Pinpoint the cell where the given text exists, returning its [x, y] midpoint coordinate. 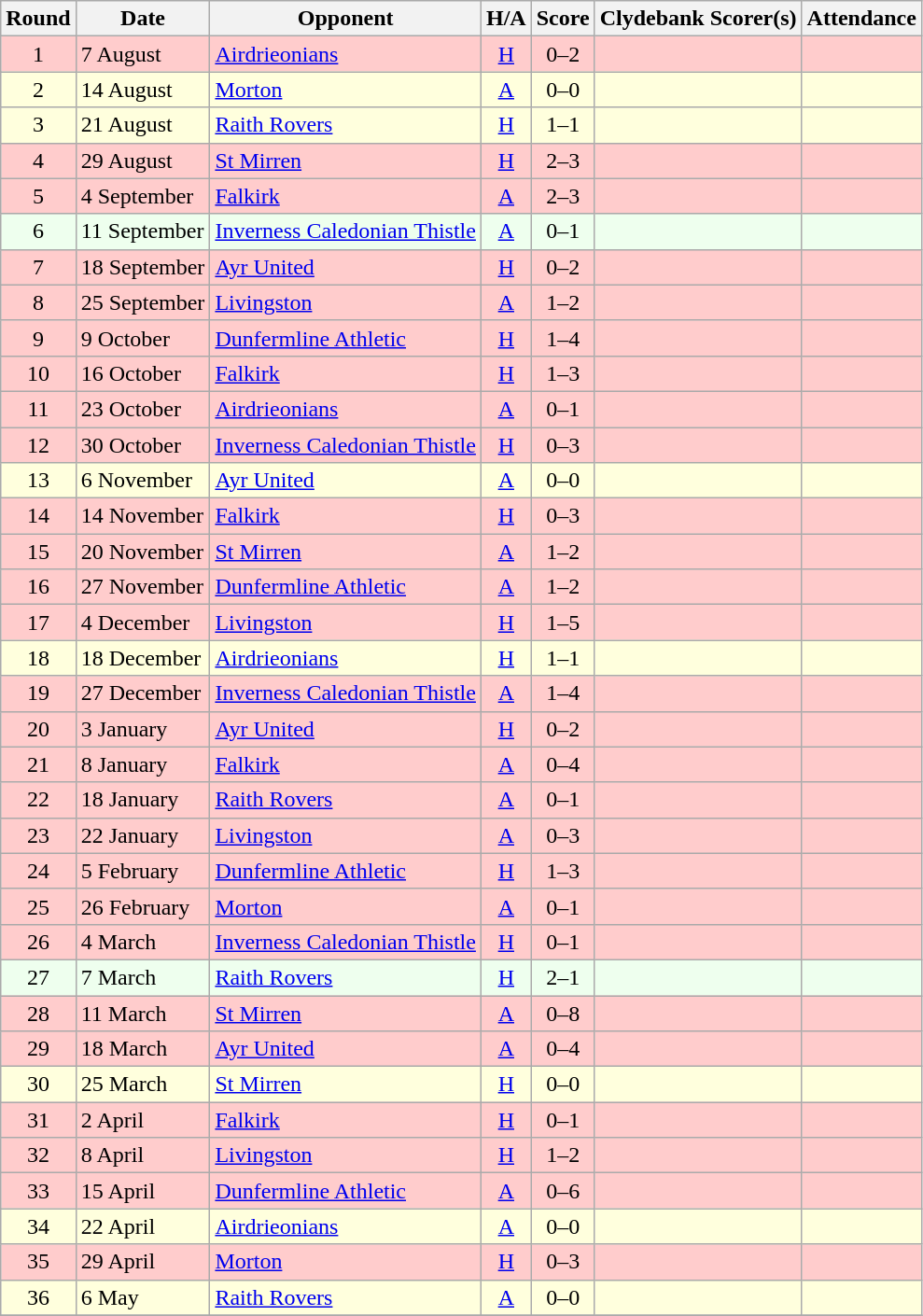
20 November [143, 552]
15 April [143, 1191]
Round [38, 19]
9 [38, 338]
8 January [143, 764]
21 August [143, 125]
23 [38, 835]
8 April [143, 1155]
Date [143, 19]
18 January [143, 800]
22 [38, 800]
10 [38, 373]
25 March [143, 1085]
27 November [143, 587]
Score [563, 19]
27 [38, 977]
14 [38, 516]
4 [38, 161]
Attendance [861, 19]
9 October [143, 338]
18 September [143, 267]
12 [38, 445]
17 [38, 623]
30 [38, 1085]
32 [38, 1155]
5 February [143, 871]
25 [38, 906]
16 [38, 587]
7 August [143, 54]
3 [38, 125]
2–1 [563, 977]
26 [38, 942]
5 [38, 196]
14 November [143, 516]
25 September [143, 302]
Clydebank Scorer(s) [698, 19]
13 [38, 481]
14 August [143, 90]
16 October [143, 373]
7 [38, 267]
11 March [143, 1013]
29 August [143, 161]
36 [38, 1297]
21 [38, 764]
18 March [143, 1049]
2 [38, 90]
Opponent [345, 19]
22 April [143, 1226]
8 [38, 302]
6 [38, 231]
2 April [143, 1120]
35 [38, 1262]
24 [38, 871]
20 [38, 729]
29 [38, 1049]
4 September [143, 196]
23 October [143, 409]
26 February [143, 906]
H/A [506, 19]
15 [38, 552]
11 September [143, 231]
6 May [143, 1297]
33 [38, 1191]
4 December [143, 623]
18 December [143, 658]
6 November [143, 481]
22 January [143, 835]
1–5 [563, 623]
0–8 [563, 1013]
3 January [143, 729]
18 [38, 658]
7 March [143, 977]
27 December [143, 693]
1 [38, 54]
28 [38, 1013]
31 [38, 1120]
4 March [143, 942]
19 [38, 693]
29 April [143, 1262]
34 [38, 1226]
11 [38, 409]
0–6 [563, 1191]
30 October [143, 445]
